Determine the (X, Y) coordinate at the center of the cell enclosing the given text.  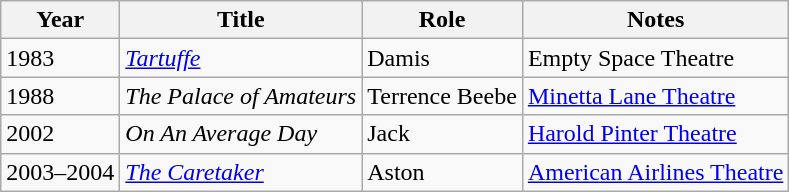
Aston (442, 172)
Empty Space Theatre (656, 58)
Jack (442, 134)
American Airlines Theatre (656, 172)
The Caretaker (241, 172)
Harold Pinter Theatre (656, 134)
On An Average Day (241, 134)
Tartuffe (241, 58)
Minetta Lane Theatre (656, 96)
Notes (656, 20)
Year (60, 20)
Title (241, 20)
Role (442, 20)
Terrence Beebe (442, 96)
2002 (60, 134)
Damis (442, 58)
2003–2004 (60, 172)
1988 (60, 96)
1983 (60, 58)
The Palace of Amateurs (241, 96)
